Output the [x, y] coordinate of the center of the cell containing the given text.  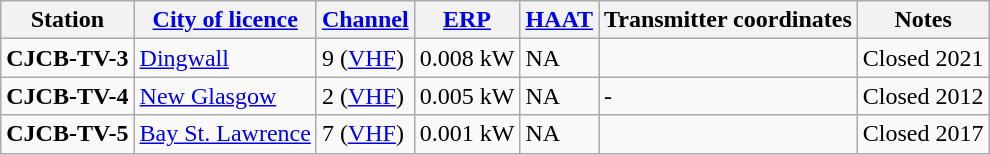
Bay St. Lawrence [225, 134]
Channel [365, 20]
9 (VHF) [365, 58]
Closed 2012 [923, 96]
CJCB-TV-4 [68, 96]
Station [68, 20]
City of licence [225, 20]
0.005 kW [467, 96]
CJCB-TV-3 [68, 58]
0.008 kW [467, 58]
- [728, 96]
CJCB-TV-5 [68, 134]
Transmitter coordinates [728, 20]
2 (VHF) [365, 96]
New Glasgow [225, 96]
Notes [923, 20]
ERP [467, 20]
7 (VHF) [365, 134]
Dingwall [225, 58]
Closed 2021 [923, 58]
0.001 kW [467, 134]
HAAT [560, 20]
Closed 2017 [923, 134]
